Provide the (X, Y) coordinate of the cell's center where the given text is located.  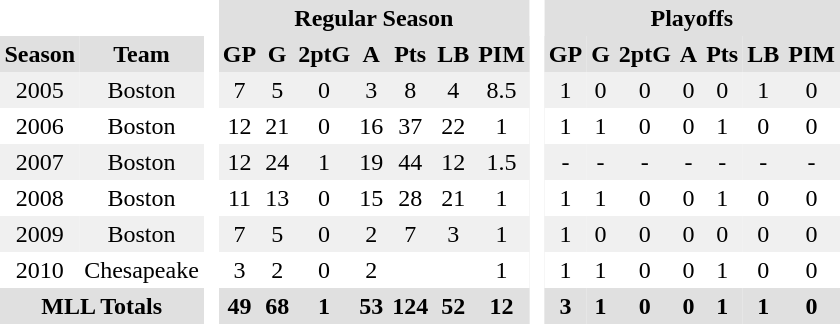
2010 (40, 270)
22 (454, 126)
44 (410, 162)
4 (454, 90)
68 (278, 306)
16 (372, 126)
24 (278, 162)
28 (410, 198)
MLL Totals (102, 306)
37 (410, 126)
11 (239, 198)
8 (410, 90)
19 (372, 162)
2007 (40, 162)
2006 (40, 126)
2009 (40, 234)
124 (410, 306)
53 (372, 306)
Team (142, 54)
8.5 (502, 90)
52 (454, 306)
49 (239, 306)
15 (372, 198)
Regular Season (374, 18)
Playoffs (692, 18)
1.5 (502, 162)
13 (278, 198)
Season (40, 54)
Chesapeake (142, 270)
2005 (40, 90)
2008 (40, 198)
